Search for the cell housing the specified text and yield its (X, Y) center coordinate. 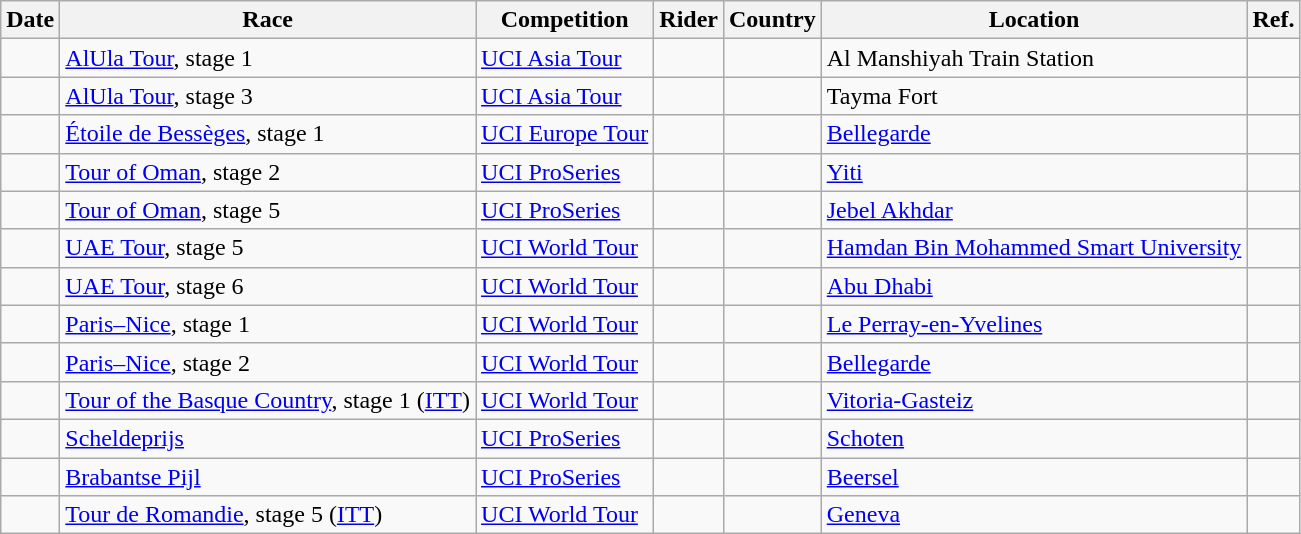
Scheldeprijs (268, 438)
Étoile de Bessèges, stage 1 (268, 134)
Ref. (1274, 20)
AlUla Tour, stage 3 (268, 96)
Country (772, 20)
Tayma Fort (1034, 96)
Le Perray-en-Yvelines (1034, 324)
UAE Tour, stage 5 (268, 248)
AlUla Tour, stage 1 (268, 58)
Al Manshiyah Train Station (1034, 58)
Paris–Nice, stage 1 (268, 324)
Vitoria-Gasteiz (1034, 400)
Schoten (1034, 438)
Abu Dhabi (1034, 286)
Location (1034, 20)
Paris–Nice, stage 2 (268, 362)
Rider (689, 20)
UAE Tour, stage 6 (268, 286)
Date (30, 20)
Hamdan Bin Mohammed Smart University (1034, 248)
Tour of Oman, stage 5 (268, 210)
UCI Europe Tour (565, 134)
Tour of the Basque Country, stage 1 (ITT) (268, 400)
Competition (565, 20)
Tour de Romandie, stage 5 (ITT) (268, 515)
Beersel (1034, 477)
Brabantse Pijl (268, 477)
Yiti (1034, 172)
Tour of Oman, stage 2 (268, 172)
Geneva (1034, 515)
Race (268, 20)
Jebel Akhdar (1034, 210)
